From the cell containing the given text, extract its center point as [x, y] coordinate. 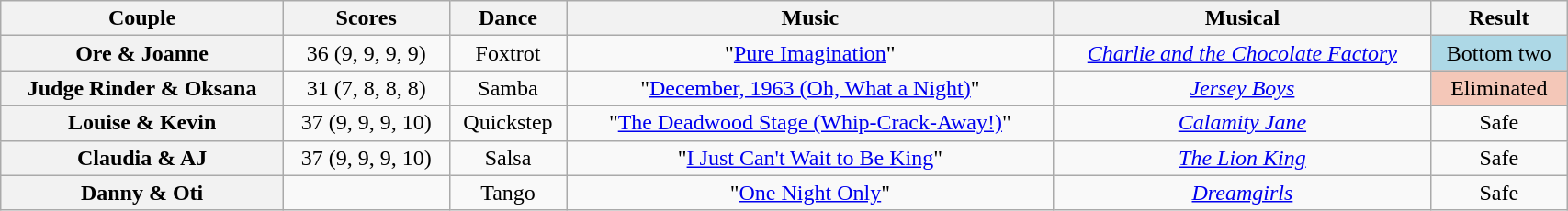
Musical [1242, 18]
"December, 1963 (Oh, What a Night)" [810, 88]
"One Night Only" [810, 193]
"The Deadwood Stage (Whip-Crack-Away!)" [810, 123]
Music [810, 18]
Eliminated [1499, 88]
Danny & Oti [142, 193]
Couple [142, 18]
Dance [508, 18]
Jersey Boys [1242, 88]
Louise & Kevin [142, 123]
"Pure Imagination" [810, 53]
Claudia & AJ [142, 158]
Judge Rinder & Oksana [142, 88]
Ore & Joanne [142, 53]
Scores [366, 18]
Bottom two [1499, 53]
Result [1499, 18]
Calamity Jane [1242, 123]
The Lion King [1242, 158]
Samba [508, 88]
Salsa [508, 158]
Dreamgirls [1242, 193]
36 (9, 9, 9, 9) [366, 53]
"I Just Can't Wait to Be King" [810, 158]
Quickstep [508, 123]
Foxtrot [508, 53]
Tango [508, 193]
Charlie and the Chocolate Factory [1242, 53]
31 (7, 8, 8, 8) [366, 88]
